Identify which cell holds the provided text, then report its [x, y] central coordinate. 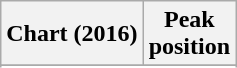
Chart (2016) [72, 34]
Peak position [189, 34]
